Determine the (x, y) coordinate at the center of the cell enclosing the given text.  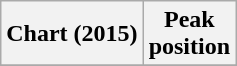
Peakposition (189, 34)
Chart (2015) (72, 34)
